Pinpoint the cell where the given text exists, returning its [X, Y] midpoint coordinate. 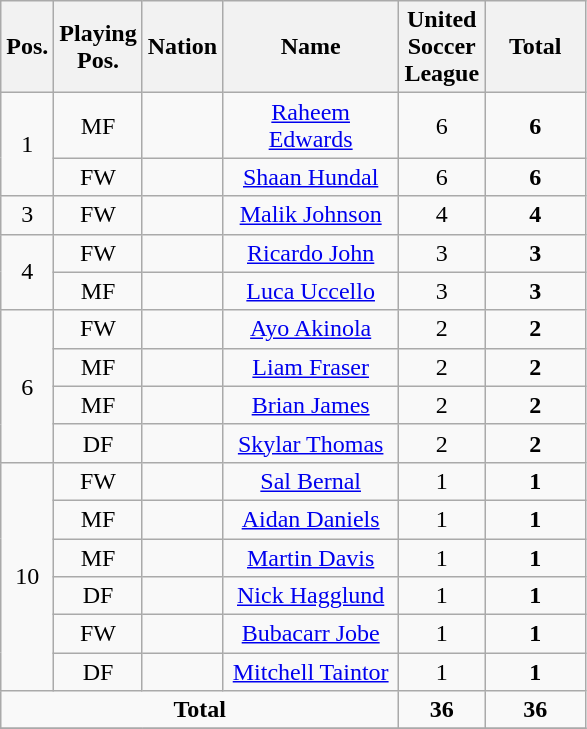
10 [28, 576]
Mitchell Taintor [311, 672]
Liam Fraser [311, 367]
Luca Uccello [311, 291]
Sal Bernal [311, 481]
Brian James [311, 405]
Aidan Daniels [311, 519]
Pos. [28, 47]
Shaan Hundal [311, 177]
Bubacarr Jobe [311, 634]
Playing Pos. [98, 47]
Raheem Edwards [311, 126]
Nick Hagglund [311, 596]
Skylar Thomas [311, 443]
United Soccer League [442, 47]
Malik Johnson [311, 215]
Ayo Akinola [311, 329]
Nation [182, 47]
Martin Davis [311, 557]
Name [311, 47]
Ricardo John [311, 253]
